Scan for the cell matching the given text and deliver its (X, Y) coordinate at center. 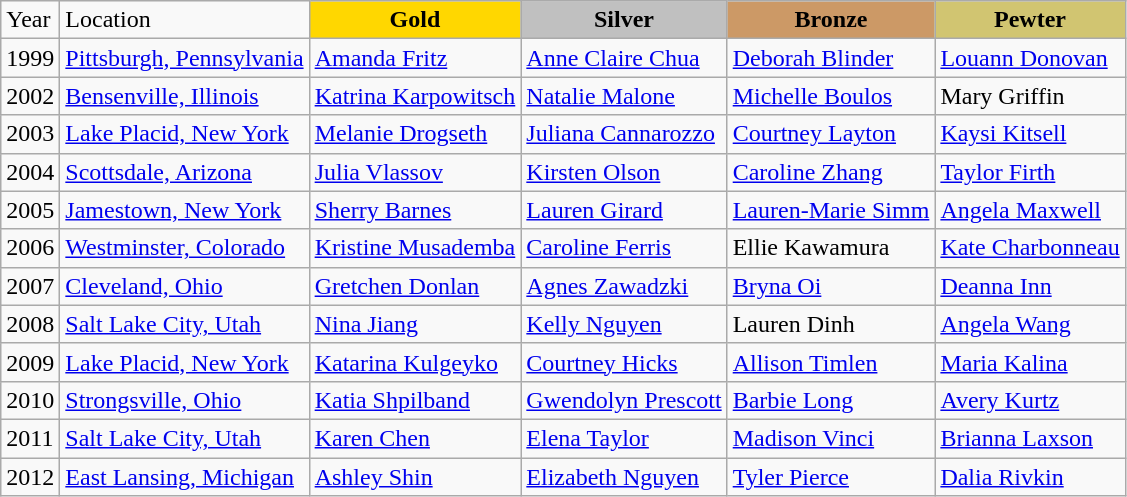
Lauren-Marie Simm (831, 210)
Anne Claire Chua (624, 58)
Elizabeth Nguyen (624, 477)
Kirsten Olson (624, 172)
2006 (30, 248)
Lauren Girard (624, 210)
Bensenville, Illinois (184, 96)
Tyler Pierce (831, 477)
2007 (30, 286)
2003 (30, 134)
2002 (30, 96)
2005 (30, 210)
Karen Chen (415, 438)
Kaysi Kitsell (1030, 134)
Courtney Hicks (624, 362)
Year (30, 20)
Brianna Laxson (1030, 438)
Sherry Barnes (415, 210)
Kristine Musademba (415, 248)
Jamestown, New York (184, 210)
Angela Maxwell (1030, 210)
Bryna Oi (831, 286)
Dalia Rivkin (1030, 477)
Angela Wang (1030, 324)
Nina Jiang (415, 324)
Courtney Layton (831, 134)
Pittsburgh, Pennsylvania (184, 58)
2011 (30, 438)
Louann Donovan (1030, 58)
Gwendolyn Prescott (624, 400)
East Lansing, Michigan (184, 477)
Madison Vinci (831, 438)
Melanie Drogseth (415, 134)
Avery Kurtz (1030, 400)
Michelle Boulos (831, 96)
Deborah Blinder (831, 58)
Silver (624, 20)
Katia Shpilband (415, 400)
Juliana Cannarozzo (624, 134)
Barbie Long (831, 400)
Cleveland, Ohio (184, 286)
Taylor Firth (1030, 172)
Scottsdale, Arizona (184, 172)
Katrina Karpowitsch (415, 96)
Strongsville, Ohio (184, 400)
2012 (30, 477)
Gretchen Donlan (415, 286)
Deanna Inn (1030, 286)
Kate Charbonneau (1030, 248)
Amanda Fritz (415, 58)
Elena Taylor (624, 438)
2010 (30, 400)
Gold (415, 20)
Agnes Zawadzki (624, 286)
Westminster, Colorado (184, 248)
Maria Kalina (1030, 362)
Bronze (831, 20)
Kelly Nguyen (624, 324)
2009 (30, 362)
2004 (30, 172)
Ellie Kawamura (831, 248)
Natalie Malone (624, 96)
Ashley Shin (415, 477)
1999 (30, 58)
Location (184, 20)
Lauren Dinh (831, 324)
Katarina Kulgeyko (415, 362)
Pewter (1030, 20)
Caroline Ferris (624, 248)
Julia Vlassov (415, 172)
Allison Timlen (831, 362)
Caroline Zhang (831, 172)
Mary Griffin (1030, 96)
2008 (30, 324)
